Find where the given text appears and provide that cell's center as (X, Y) coordinate. 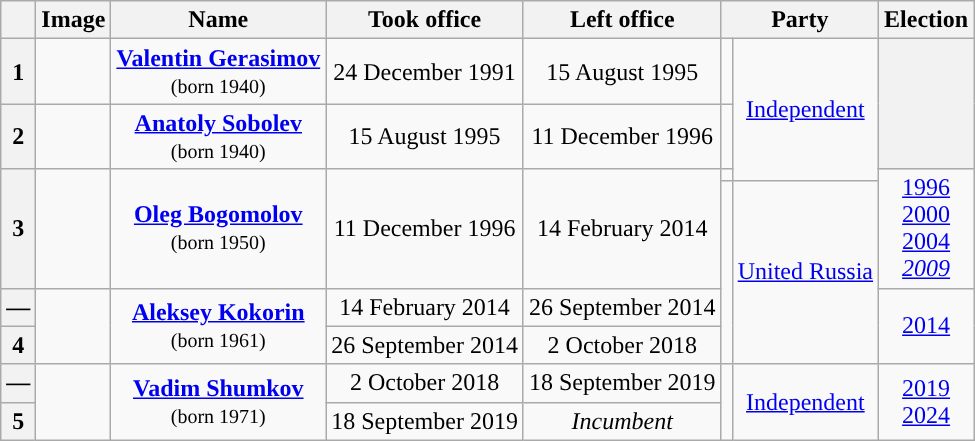
2014 (926, 326)
Election (926, 20)
Vadim Shumkov(born 1971) (218, 402)
Incumbent (622, 421)
Took office (425, 20)
Name (218, 20)
Valentin Gerasimov(born 1940) (218, 72)
United Russia (805, 272)
4 (18, 345)
1 (18, 72)
5 (18, 421)
20192024 (926, 402)
2 (18, 136)
Party (800, 20)
3 (18, 228)
Aleksey Kokorin(born 1961) (218, 326)
Anatoly Sobolev(born 1940) (218, 136)
Oleg Bogomolov(born 1950) (218, 228)
24 December 1991 (425, 72)
1996200020042009 (926, 228)
Left office (622, 20)
Image (74, 20)
